Output the (x, y) coordinate of the center of the cell containing the given text.  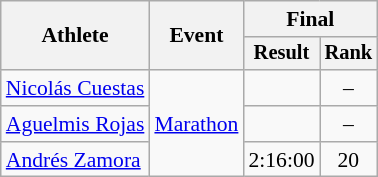
Result (281, 54)
Nicolás Cuestas (76, 88)
Athlete (76, 36)
Marathon (196, 124)
Rank (349, 54)
Event (196, 36)
Final (310, 19)
Aguelmis Rojas (76, 124)
